Search for the cell housing the specified text and yield its [x, y] center coordinate. 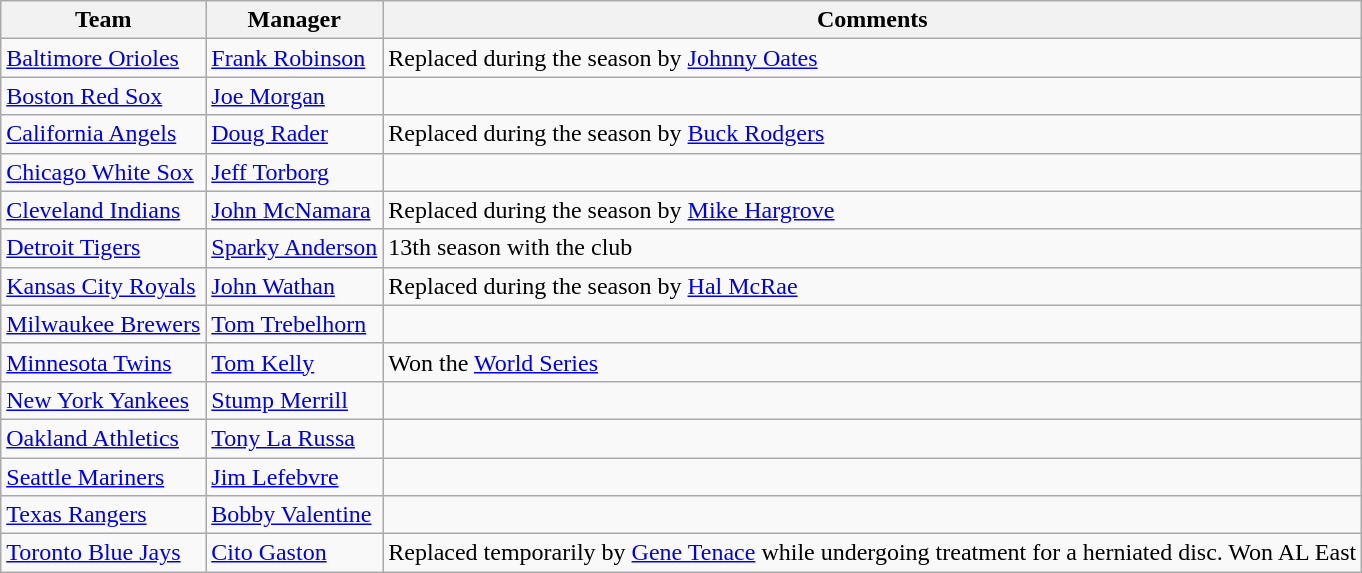
Replaced during the season by Hal McRae [872, 286]
Minnesota Twins [104, 362]
Manager [294, 20]
Joe Morgan [294, 96]
Cleveland Indians [104, 210]
Replaced during the season by Mike Hargrove [872, 210]
Oakland Athletics [104, 438]
Boston Red Sox [104, 96]
Cito Gaston [294, 553]
13th season with the club [872, 248]
Replaced during the season by Buck Rodgers [872, 134]
Seattle Mariners [104, 477]
New York Yankees [104, 400]
Frank Robinson [294, 58]
Baltimore Orioles [104, 58]
Stump Merrill [294, 400]
John McNamara [294, 210]
Texas Rangers [104, 515]
Replaced temporarily by Gene Tenace while undergoing treatment for a herniated disc. Won AL East [872, 553]
Chicago White Sox [104, 172]
Tony La Russa [294, 438]
Tom Kelly [294, 362]
California Angels [104, 134]
Team [104, 20]
Replaced during the season by Johnny Oates [872, 58]
Milwaukee Brewers [104, 324]
Bobby Valentine [294, 515]
Toronto Blue Jays [104, 553]
Kansas City Royals [104, 286]
Won the World Series [872, 362]
Doug Rader [294, 134]
John Wathan [294, 286]
Sparky Anderson [294, 248]
Jeff Torborg [294, 172]
Comments [872, 20]
Detroit Tigers [104, 248]
Jim Lefebvre [294, 477]
Tom Trebelhorn [294, 324]
